Identify which cell holds the provided text, then report its [x, y] central coordinate. 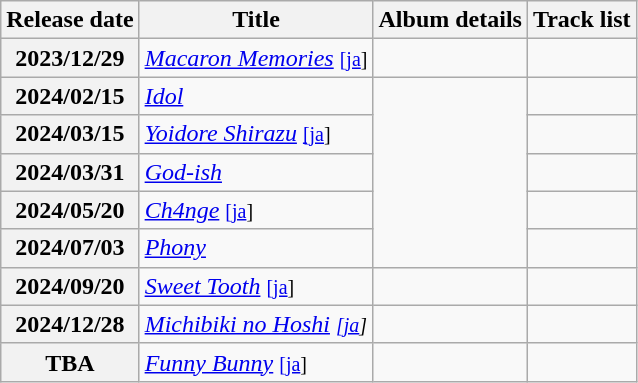
2024/03/31 [70, 172]
Michibiki no Hoshi [ja] [256, 324]
Phony [256, 248]
Track list [582, 20]
2024/03/15 [70, 134]
Idol [256, 96]
Macaron Memories [ja] [256, 58]
God-ish [256, 172]
Title [256, 20]
2024/07/03 [70, 248]
Funny Bunny [ja] [256, 362]
2024/02/15 [70, 96]
TBA [70, 362]
Sweet Tooth [ja] [256, 286]
Release date [70, 20]
Yoidore Shirazu [ja] [256, 134]
2024/09/20 [70, 286]
Ch4nge [ja] [256, 210]
2024/05/20 [70, 210]
2023/12/29 [70, 58]
Album details [450, 20]
2024/12/28 [70, 324]
